Locate the cell with the specified text and output its (X, Y) center coordinate. 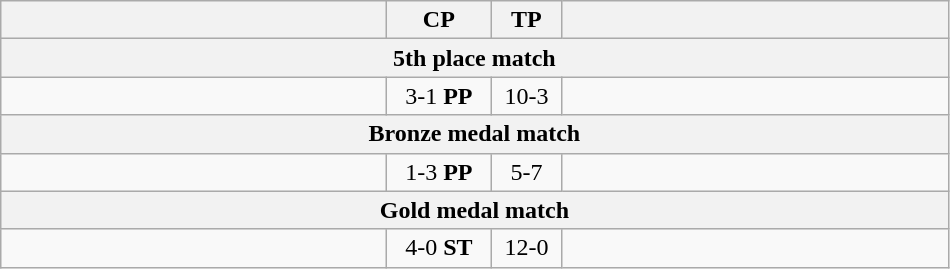
12-0 (526, 248)
Gold medal match (474, 210)
TP (526, 20)
5-7 (526, 172)
10-3 (526, 96)
4-0 ST (439, 248)
5th place match (474, 58)
CP (439, 20)
Bronze medal match (474, 134)
3-1 PP (439, 96)
1-3 PP (439, 172)
